Return the (X, Y) coordinate for the center point of the cell that contains the specified text.  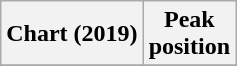
Chart (2019) (72, 34)
Peakposition (189, 34)
